Extract the (x, y) coordinate from the center of the cell holding the provided text.  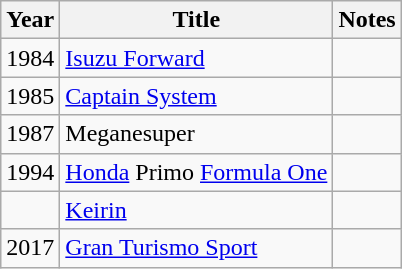
Gran Turismo Sport (196, 248)
Keirin (196, 210)
Honda Primo Formula One (196, 172)
1985 (30, 96)
Title (196, 20)
Captain System (196, 96)
1994 (30, 172)
Year (30, 20)
Meganesuper (196, 134)
2017 (30, 248)
1984 (30, 58)
Isuzu Forward (196, 58)
Notes (367, 20)
1987 (30, 134)
